Return (X, Y) of the center of cell containing provided text 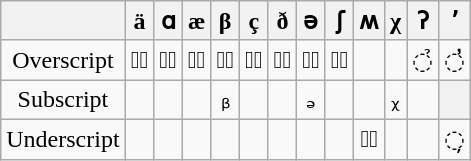
◌ᷧ (168, 60)
ʼ (455, 21)
ə (312, 21)
ɑ (168, 21)
◌ᷩ (226, 60)
◌ᷗ (254, 60)
◌ᷙ (282, 60)
◌̓ (455, 60)
β (226, 21)
ä (140, 21)
ʍ (370, 21)
æ (196, 21)
◌̉ (423, 60)
ᵪ (395, 100)
◌ᷔ (196, 60)
ₔ (312, 100)
Subscript (63, 100)
χ (395, 21)
◌̦ (455, 139)
Underscript (63, 139)
ᵦ (226, 100)
ç (254, 21)
◌ᫀ (370, 139)
◌ᷯ (340, 60)
ʃ (340, 21)
◌ᷪ (312, 60)
◌ᷲ (140, 60)
ð (282, 21)
ʔ (423, 21)
Overscript (63, 60)
